Output the [x, y] coordinate of the center of the cell containing the given text.  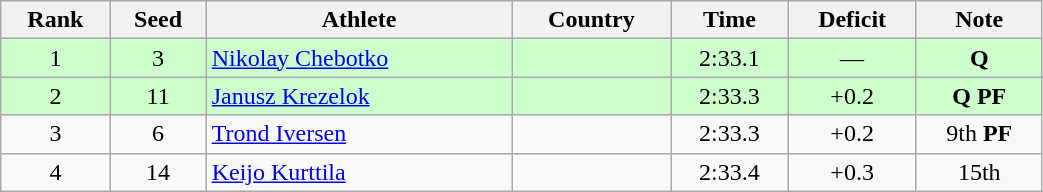
Rank [56, 20]
15th [979, 172]
Keijo Kurttila [359, 172]
Note [979, 20]
— [852, 58]
2:33.4 [730, 172]
1 [56, 58]
Nikolay Chebotko [359, 58]
Time [730, 20]
11 [158, 96]
2:33.1 [730, 58]
Deficit [852, 20]
Janusz Krezelok [359, 96]
Seed [158, 20]
Trond Iversen [359, 134]
6 [158, 134]
9th PF [979, 134]
Athlete [359, 20]
Q PF [979, 96]
4 [56, 172]
Q [979, 58]
+0.3 [852, 172]
2 [56, 96]
14 [158, 172]
Country [592, 20]
